Determine the [x, y] coordinate at the center of the cell enclosing the given text.  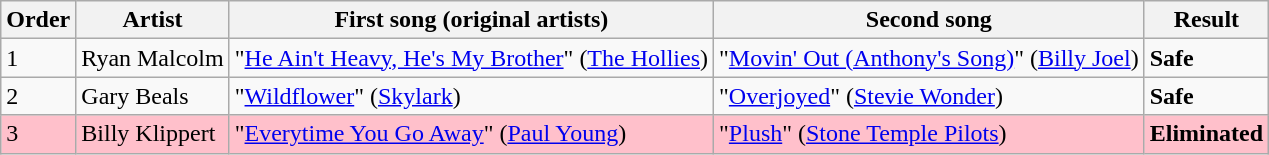
Artist [152, 20]
Gary Beals [152, 96]
Billy Klippert [152, 134]
First song (original artists) [471, 20]
Order [38, 20]
"Movin' Out (Anthony's Song)" (Billy Joel) [930, 58]
Result [1206, 20]
"Overjoyed" (Stevie Wonder) [930, 96]
Eliminated [1206, 134]
"Everytime You Go Away" (Paul Young) [471, 134]
1 [38, 58]
3 [38, 134]
"Wildflower" (Skylark) [471, 96]
2 [38, 96]
Second song [930, 20]
Ryan Malcolm [152, 58]
"He Ain't Heavy, He's My Brother" (The Hollies) [471, 58]
"Plush" (Stone Temple Pilots) [930, 134]
